Capture the cell that displays the provided text and extract its [x, y] central coordinate. 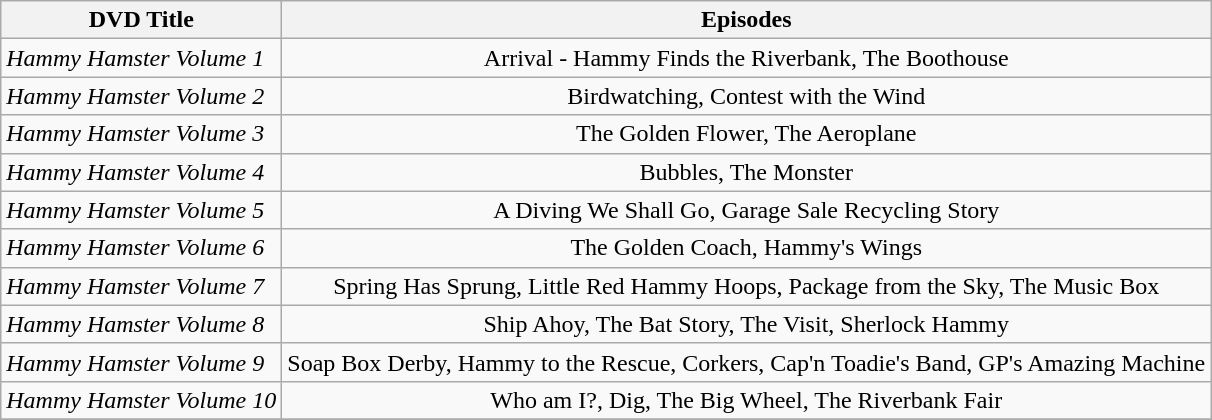
Hammy Hamster Volume 4 [142, 172]
Hammy Hamster Volume 5 [142, 210]
Bubbles, The Monster [746, 172]
Hammy Hamster Volume 10 [142, 400]
A Diving We Shall Go, Garage Sale Recycling Story [746, 210]
Soap Box Derby, Hammy to the Rescue, Corkers, Cap'n Toadie's Band, GP's Amazing Machine [746, 362]
Ship Ahoy, The Bat Story, The Visit, Sherlock Hammy [746, 324]
Episodes [746, 20]
Hammy Hamster Volume 6 [142, 248]
Hammy Hamster Volume 3 [142, 134]
Birdwatching, Contest with the Wind [746, 96]
Hammy Hamster Volume 2 [142, 96]
Hammy Hamster Volume 8 [142, 324]
Spring Has Sprung, Little Red Hammy Hoops, Package from the Sky, The Music Box [746, 286]
DVD Title [142, 20]
Hammy Hamster Volume 1 [142, 58]
Hammy Hamster Volume 9 [142, 362]
Who am I?, Dig, The Big Wheel, The Riverbank Fair [746, 400]
The Golden Coach, Hammy's Wings [746, 248]
Arrival - Hammy Finds the Riverbank, The Boothouse [746, 58]
Hammy Hamster Volume 7 [142, 286]
The Golden Flower, The Aeroplane [746, 134]
